For the text-containing cell, return its midpoint in (X, Y) coordinate format. 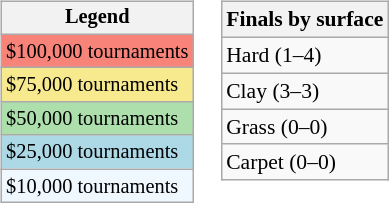
$75,000 tournaments (97, 85)
$10,000 tournaments (97, 186)
Carpet (0–0) (304, 162)
$50,000 tournaments (97, 119)
Clay (3–3) (304, 91)
$25,000 tournaments (97, 152)
Grass (0–0) (304, 127)
$100,000 tournaments (97, 51)
Legend (97, 18)
Finals by surface (304, 20)
Hard (1–4) (304, 55)
